Output the [X, Y] coordinate of the center of the cell containing the given text.  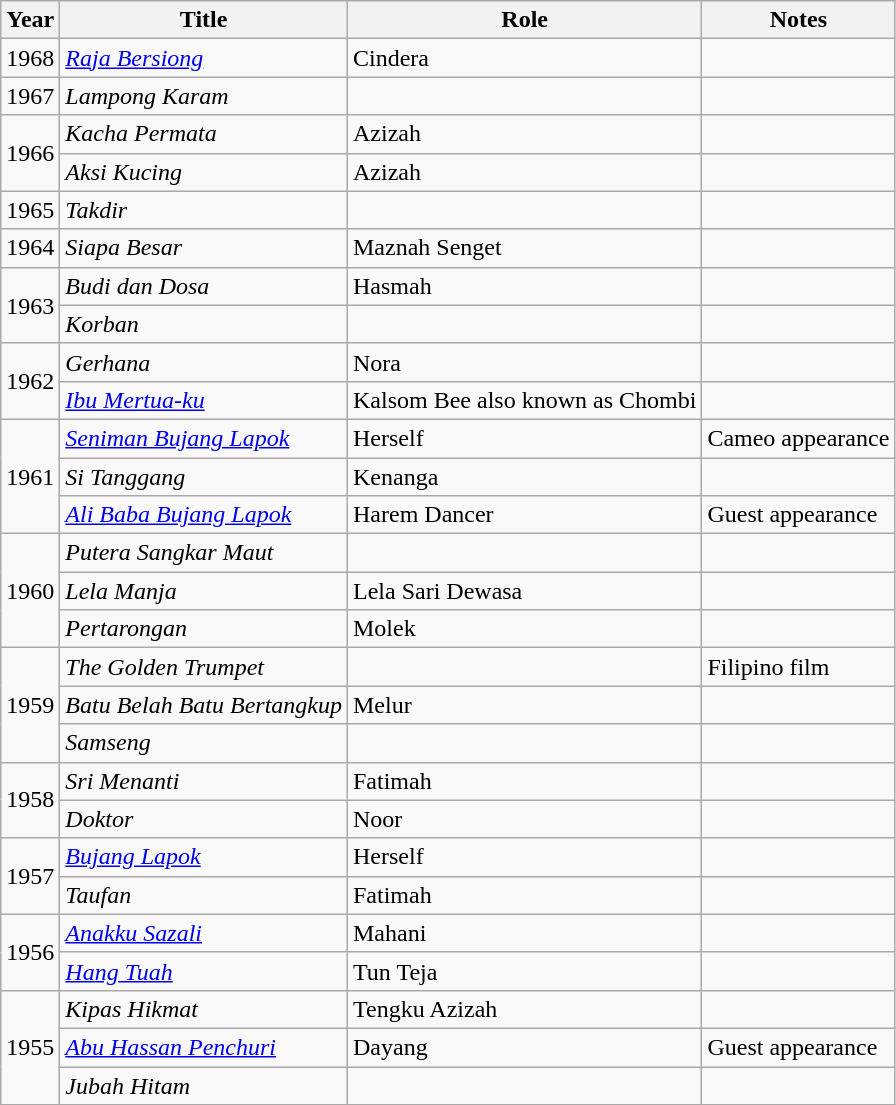
Doktor [204, 819]
Mahani [524, 933]
Jubah Hitam [204, 1085]
1960 [30, 591]
Siapa Besar [204, 248]
Gerhana [204, 362]
1966 [30, 153]
1957 [30, 876]
Cindera [524, 58]
1956 [30, 952]
Lela Manja [204, 591]
Molek [524, 629]
Melur [524, 705]
Lampong Karam [204, 96]
1965 [30, 210]
Hang Tuah [204, 971]
Hasmah [524, 286]
Filipino film [798, 667]
Kacha Permata [204, 134]
Sri Menanti [204, 781]
Lela Sari Dewasa [524, 591]
1963 [30, 305]
1962 [30, 381]
Abu Hassan Penchuri [204, 1047]
1958 [30, 800]
Kipas Hikmat [204, 1009]
Pertarongan [204, 629]
1961 [30, 476]
Dayang [524, 1047]
Kenanga [524, 477]
Kalsom Bee also known as Chombi [524, 400]
Takdir [204, 210]
Raja Bersiong [204, 58]
Putera Sangkar Maut [204, 553]
Aksi Kucing [204, 172]
1964 [30, 248]
Bujang Lapok [204, 857]
Si Tanggang [204, 477]
Role [524, 20]
Cameo appearance [798, 438]
1959 [30, 705]
Tengku Azizah [524, 1009]
1955 [30, 1047]
Anakku Sazali [204, 933]
Budi dan Dosa [204, 286]
Korban [204, 324]
Year [30, 20]
Noor [524, 819]
Ibu Mertua-ku [204, 400]
Ali Baba Bujang Lapok [204, 515]
Samseng [204, 743]
1968 [30, 58]
Harem Dancer [524, 515]
Taufan [204, 895]
Maznah Senget [524, 248]
Seniman Bujang Lapok [204, 438]
Tun Teja [524, 971]
1967 [30, 96]
Nora [524, 362]
Notes [798, 20]
Batu Belah Batu Bertangkup [204, 705]
Title [204, 20]
The Golden Trumpet [204, 667]
